For the text-containing cell, return its midpoint in [X, Y] coordinate format. 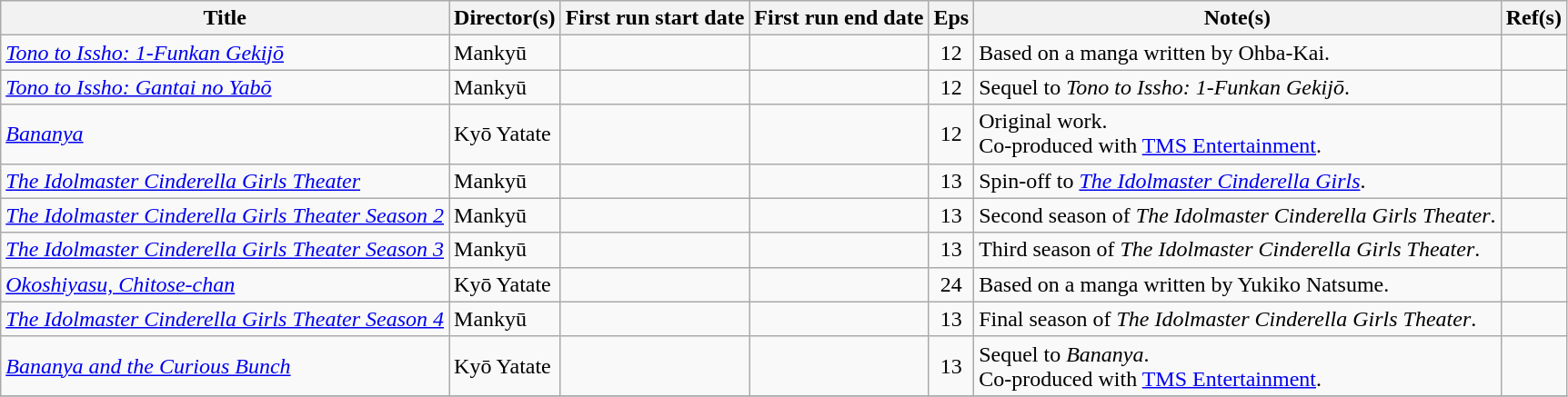
The Idolmaster Cinderella Girls Theater Season 2 [226, 215]
Eps [951, 18]
Bananya and the Curious Bunch [226, 365]
Second season of The Idolmaster Cinderella Girls Theater. [1237, 215]
Sequel to Bananya.Co-produced with TMS Entertainment. [1237, 365]
Original work.Co-produced with TMS Entertainment. [1237, 134]
Title [226, 18]
Spin-off to The Idolmaster Cinderella Girls. [1237, 181]
Tono to Issho: Gantai no Yabō [226, 87]
Based on a manga written by Yukiko Natsume. [1237, 284]
Note(s) [1237, 18]
Director(s) [506, 18]
Based on a manga written by Ohba-Kai. [1237, 53]
Sequel to Tono to Issho: 1-Funkan Gekijō. [1237, 87]
First run start date [655, 18]
Final season of The Idolmaster Cinderella Girls Theater. [1237, 319]
24 [951, 284]
The Idolmaster Cinderella Girls Theater [226, 181]
Okoshiyasu, Chitose-chan [226, 284]
First run end date [839, 18]
The Idolmaster Cinderella Girls Theater Season 3 [226, 250]
The Idolmaster Cinderella Girls Theater Season 4 [226, 319]
Tono to Issho: 1-Funkan Gekijō [226, 53]
Ref(s) [1533, 18]
Third season of The Idolmaster Cinderella Girls Theater. [1237, 250]
Bananya [226, 134]
